For the text-containing cell, return its midpoint in [x, y] coordinate format. 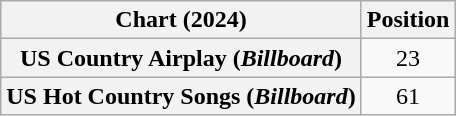
Chart (2024) [181, 20]
23 [408, 58]
US Hot Country Songs (Billboard) [181, 96]
61 [408, 96]
US Country Airplay (Billboard) [181, 58]
Position [408, 20]
